Determine the (x, y) coordinate at the center of the cell enclosing the given text.  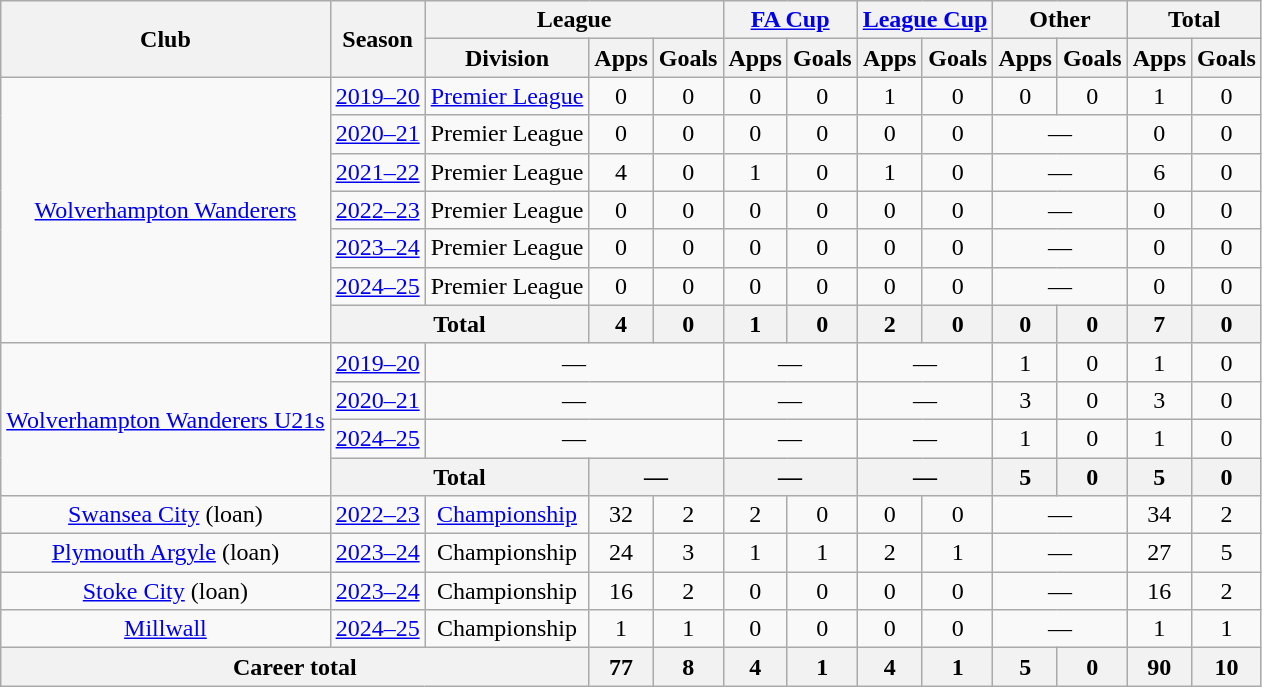
League Cup (925, 20)
90 (1159, 667)
32 (621, 515)
24 (621, 553)
10 (1227, 667)
6 (1159, 172)
8 (688, 667)
Other (1060, 20)
Wolverhampton Wanderers (166, 210)
7 (1159, 324)
Season (378, 39)
Plymouth Argyle (loan) (166, 553)
34 (1159, 515)
Swansea City (loan) (166, 515)
Division (507, 58)
Stoke City (loan) (166, 591)
FA Cup (790, 20)
League (574, 20)
2021–22 (378, 172)
77 (621, 667)
Career total (295, 667)
Millwall (166, 629)
27 (1159, 553)
Wolverhampton Wanderers U21s (166, 419)
Club (166, 39)
